Return (X, Y) of the center of cell containing provided text 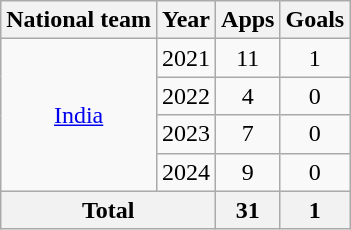
2021 (186, 58)
Total (108, 210)
Year (186, 20)
7 (248, 134)
Apps (248, 20)
2022 (186, 96)
11 (248, 58)
Goals (315, 20)
National team (79, 20)
2024 (186, 172)
2023 (186, 134)
9 (248, 172)
31 (248, 210)
India (79, 115)
4 (248, 96)
